Return the (x, y) coordinate for the center point of the cell that contains the specified text.  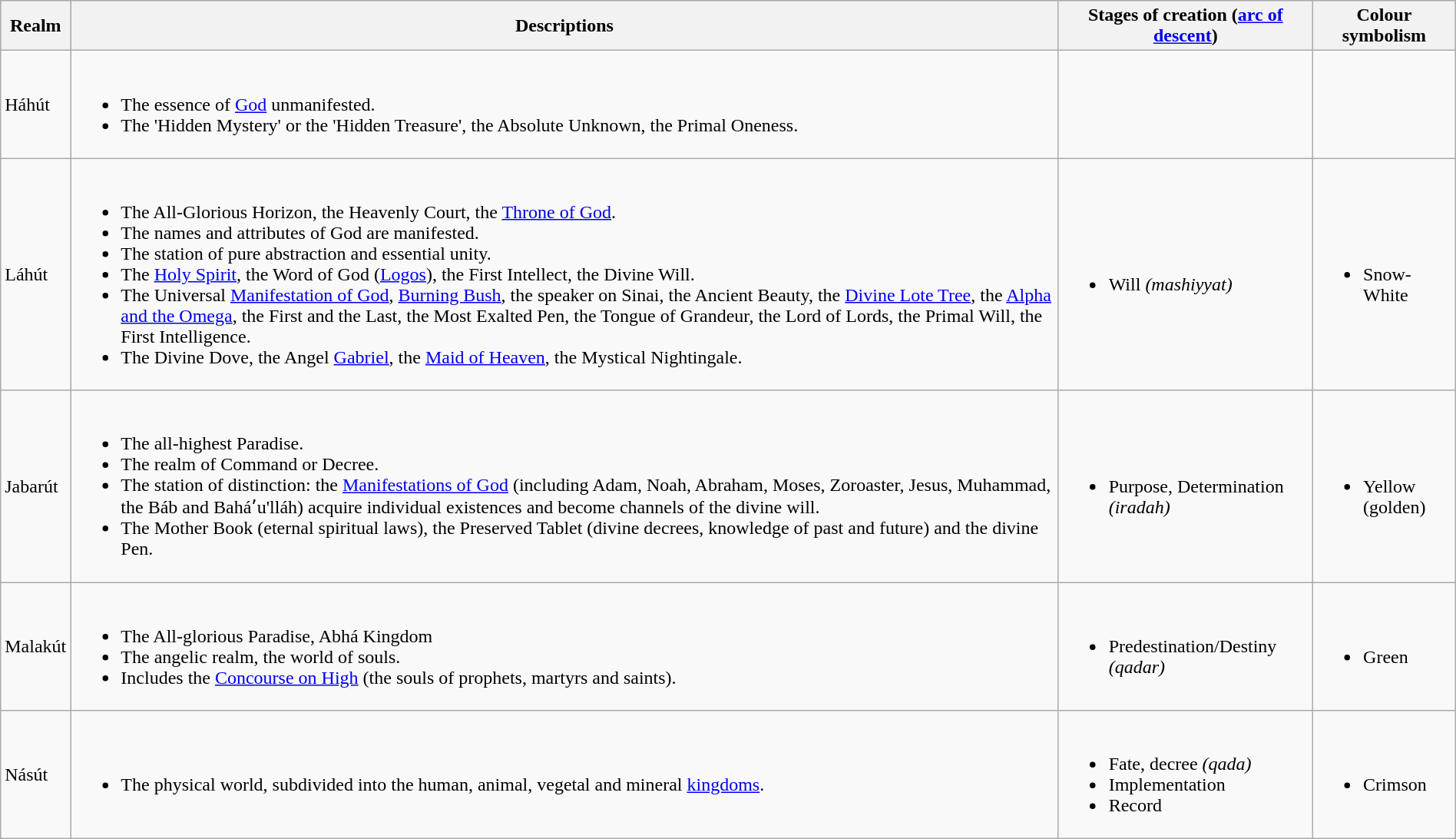
Crimson (1385, 774)
Jabarút (35, 486)
Násút (35, 774)
Snow-White (1385, 274)
Colour symbolism (1385, 26)
Malakút (35, 647)
Green (1385, 647)
Fate, decree (qada)ImplementationRecord (1186, 774)
Will (mashiyyat) (1186, 274)
Yellow (golden) (1385, 486)
Descriptions (564, 26)
Háhút (35, 104)
Stages of creation (arc of descent) (1186, 26)
Purpose, Determination (iradah) (1186, 486)
Láhút (35, 274)
Realm (35, 26)
The physical world, subdivided into the human, animal, vegetal and mineral kingdoms. (564, 774)
Predestination/Destiny (qadar) (1186, 647)
The essence of God unmanifested.The 'Hidden Mystery' or the 'Hidden Treasure', the Absolute Unknown, the Primal Oneness. (564, 104)
